Determine the (X, Y) coordinate at the center of the cell enclosing the given text.  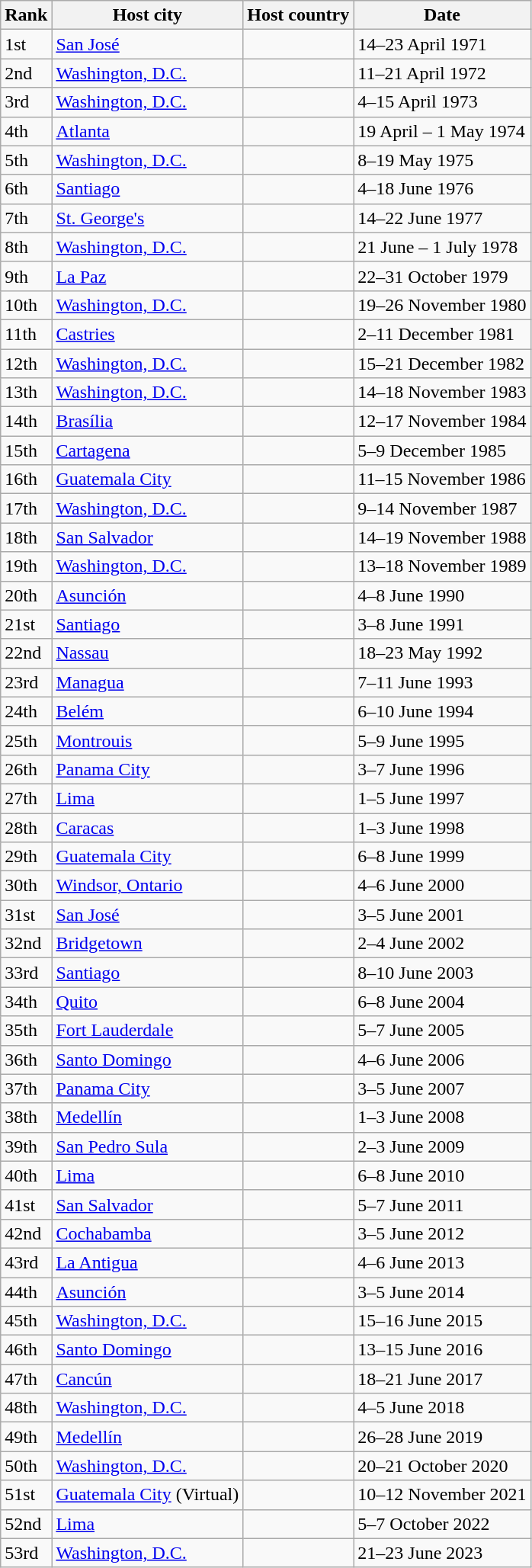
7–11 June 1993 (442, 682)
4–15 April 1973 (442, 102)
41st (26, 1204)
Nassau (148, 653)
8–19 May 1975 (442, 160)
15–21 December 1982 (442, 364)
39th (26, 1146)
18–21 June 2017 (442, 1379)
19 April – 1 May 1974 (442, 131)
18th (26, 537)
1–5 June 1997 (442, 798)
St. George's (148, 218)
18–23 May 1992 (442, 653)
15th (26, 451)
Date (442, 15)
4–18 June 1976 (442, 189)
15–16 June 2015 (442, 1321)
14th (26, 422)
19–26 November 1980 (442, 305)
38th (26, 1117)
23rd (26, 682)
52nd (26, 1524)
20–21 October 2020 (442, 1466)
20th (26, 595)
3–5 June 2014 (442, 1292)
3–5 June 2012 (442, 1233)
La Antigua (148, 1262)
35th (26, 1031)
11–21 April 1972 (442, 73)
24th (26, 711)
Cartagena (148, 451)
6–8 June 1999 (442, 857)
49th (26, 1437)
40th (26, 1175)
4–6 June 2006 (442, 1060)
4–5 June 2018 (442, 1408)
5–7 June 2011 (442, 1204)
26th (26, 769)
4–6 June 2013 (442, 1262)
5th (26, 160)
22nd (26, 653)
2nd (26, 73)
Host city (148, 15)
21 June – 1 July 1978 (442, 247)
13th (26, 393)
26–28 June 2019 (442, 1437)
Montrouis (148, 740)
13–15 June 2016 (442, 1350)
Castries (148, 334)
5–9 December 1985 (442, 451)
4–8 June 1990 (442, 595)
6th (26, 189)
6–8 June 2004 (442, 1002)
21st (26, 624)
27th (26, 798)
Guatemala City (Virtual) (148, 1495)
3–7 June 1996 (442, 769)
16th (26, 479)
5–9 June 1995 (442, 740)
47th (26, 1379)
45th (26, 1321)
5–7 October 2022 (442, 1524)
42nd (26, 1233)
3–5 June 2007 (442, 1089)
5–7 June 2005 (442, 1031)
30th (26, 886)
29th (26, 857)
Brasília (148, 422)
37th (26, 1089)
25th (26, 740)
44th (26, 1292)
3rd (26, 102)
4th (26, 131)
Windsor, Ontario (148, 886)
43rd (26, 1262)
1–3 June 2008 (442, 1117)
53rd (26, 1553)
14–23 April 1971 (442, 44)
8–10 June 2003 (442, 973)
46th (26, 1350)
6–10 June 1994 (442, 711)
9th (26, 276)
11–15 November 1986 (442, 479)
19th (26, 566)
9–14 November 1987 (442, 508)
6–8 June 2010 (442, 1175)
17th (26, 508)
Caracas (148, 827)
Bridgetown (148, 944)
2–4 June 2002 (442, 944)
14–19 November 1988 (442, 537)
7th (26, 218)
Quito (148, 1002)
32nd (26, 944)
La Paz (148, 276)
11th (26, 334)
51st (26, 1495)
10–12 November 2021 (442, 1495)
50th (26, 1466)
Cochabamba (148, 1233)
34th (26, 1002)
10th (26, 305)
12th (26, 364)
4–6 June 2000 (442, 886)
Cancún (148, 1379)
Managua (148, 682)
Atlanta (148, 131)
1–3 June 1998 (442, 827)
31st (26, 915)
Host country (299, 15)
28th (26, 827)
2–11 December 1981 (442, 334)
1st (26, 44)
Rank (26, 15)
2–3 June 2009 (442, 1146)
8th (26, 247)
Belém (148, 711)
36th (26, 1060)
13–18 November 1989 (442, 566)
12–17 November 1984 (442, 422)
33rd (26, 973)
22–31 October 1979 (442, 276)
14–18 November 1983 (442, 393)
Fort Lauderdale (148, 1031)
21–23 June 2023 (442, 1553)
3–8 June 1991 (442, 624)
14–22 June 1977 (442, 218)
San Pedro Sula (148, 1146)
3–5 June 2001 (442, 915)
48th (26, 1408)
